Return (x, y) of the center of cell containing provided text 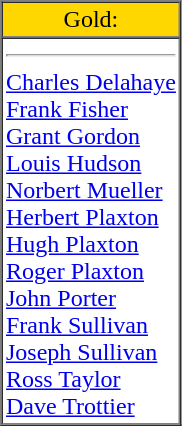
Gold: (92, 20)
